For the text-containing cell, return its midpoint in (x, y) coordinate format. 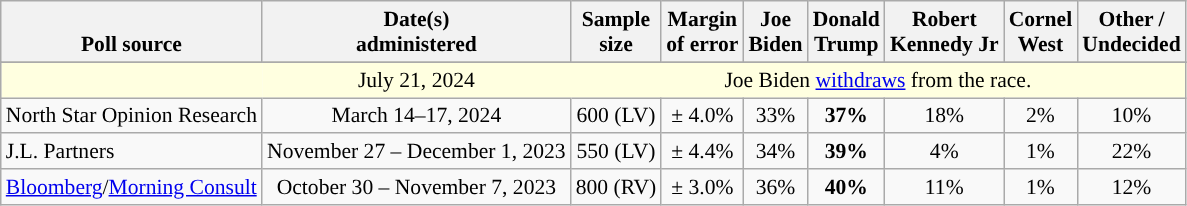
Bloomberg/Morning Consult (132, 187)
36% (775, 187)
July 21, 2024 (416, 80)
40% (846, 187)
37% (846, 116)
± 3.0% (702, 187)
JoeBiden (775, 32)
22% (1131, 152)
550 (LV) (616, 152)
33% (775, 116)
Marginof error (702, 32)
November 27 – December 1, 2023 (416, 152)
Poll source (132, 32)
39% (846, 152)
± 4.4% (702, 152)
10% (1131, 116)
600 (LV) (616, 116)
Other /Undecided (1131, 32)
± 4.0% (702, 116)
34% (775, 152)
12% (1131, 187)
DonaldTrump (846, 32)
Joe Biden withdraws from the race. (878, 80)
CornelWest (1041, 32)
4% (944, 152)
800 (RV) (616, 187)
11% (944, 187)
Date(s)administered (416, 32)
North Star Opinion Research (132, 116)
March 14–17, 2024 (416, 116)
RobertKennedy Jr (944, 32)
Samplesize (616, 32)
18% (944, 116)
2% (1041, 116)
October 30 – November 7, 2023 (416, 187)
J.L. Partners (132, 152)
